Return the (X, Y) coordinate for the center point of the cell that contains the specified text.  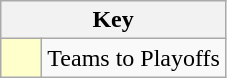
Teams to Playoffs (134, 58)
Key (114, 20)
